Determine the [x, y] coordinate at the center of the cell enclosing the given text.  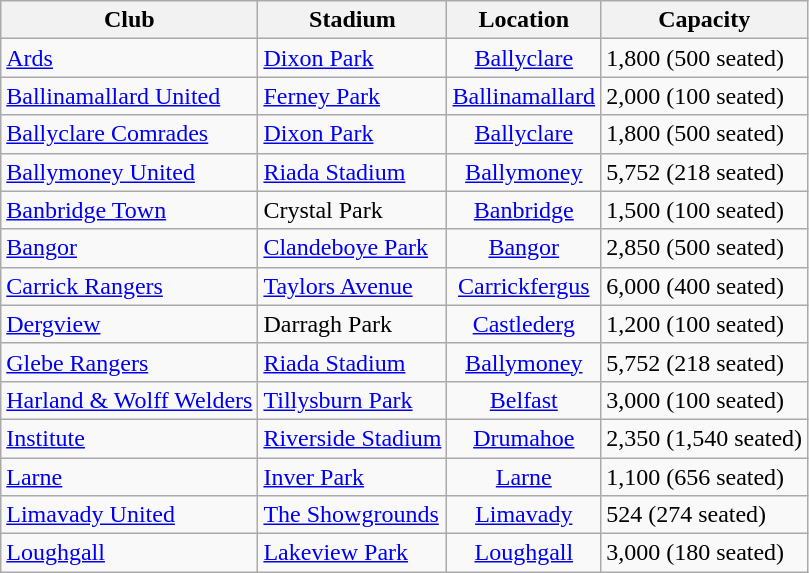
Ballinamallard United [130, 96]
Ards [130, 58]
1,200 (100 seated) [704, 324]
Carrickfergus [524, 286]
Harland & Wolff Welders [130, 400]
Castlederg [524, 324]
3,000 (100 seated) [704, 400]
Capacity [704, 20]
2,350 (1,540 seated) [704, 438]
The Showgrounds [352, 515]
Taylors Avenue [352, 286]
Inver Park [352, 477]
Drumahoe [524, 438]
1,500 (100 seated) [704, 210]
Ballymoney United [130, 172]
Location [524, 20]
Ferney Park [352, 96]
Lakeview Park [352, 553]
Club [130, 20]
Ballyclare Comrades [130, 134]
Tillysburn Park [352, 400]
Banbridge Town [130, 210]
Limavady [524, 515]
Carrick Rangers [130, 286]
Dergview [130, 324]
Crystal Park [352, 210]
Belfast [524, 400]
6,000 (400 seated) [704, 286]
Riverside Stadium [352, 438]
2,000 (100 seated) [704, 96]
Stadium [352, 20]
Glebe Rangers [130, 362]
Institute [130, 438]
524 (274 seated) [704, 515]
Ballinamallard [524, 96]
Limavady United [130, 515]
Banbridge [524, 210]
3,000 (180 seated) [704, 553]
1,100 (656 seated) [704, 477]
2,850 (500 seated) [704, 248]
Clandeboye Park [352, 248]
Darragh Park [352, 324]
